For the text-containing cell, return its midpoint in [X, Y] coordinate format. 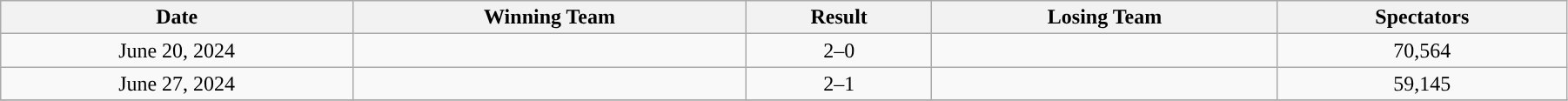
June 20, 2024 [178, 50]
Spectators [1422, 17]
Result [839, 17]
2–1 [839, 84]
June 27, 2024 [178, 84]
70,564 [1422, 50]
59,145 [1422, 84]
Losing Team [1105, 17]
Winning Team [549, 17]
Date [178, 17]
2–0 [839, 50]
